Search for the cell housing the specified text and yield its [x, y] center coordinate. 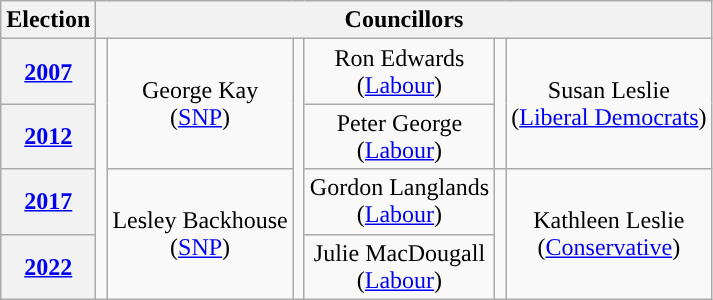
Julie MacDougall(Labour) [399, 266]
2012 [48, 136]
2007 [48, 72]
Kathleen Leslie(Conservative) [609, 234]
George Kay(SNP) [200, 104]
Peter George(Labour) [399, 136]
Susan Leslie(Liberal Democrats) [609, 104]
Councillors [404, 20]
Lesley Backhouse(SNP) [200, 234]
Election [48, 20]
2017 [48, 202]
Gordon Langlands(Labour) [399, 202]
Ron Edwards(Labour) [399, 72]
2022 [48, 266]
